Provide the [X, Y] coordinate of the cell's center where the given text is located.  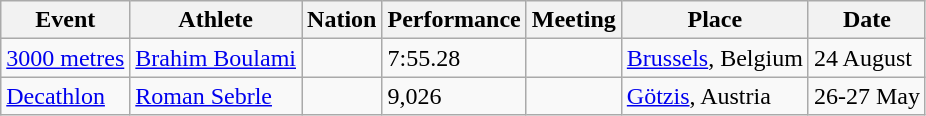
Götzis, Austria [714, 96]
Date [866, 20]
7:55.28 [454, 58]
Decathlon [66, 96]
Brahim Boulami [216, 58]
Event [66, 20]
3000 metres [66, 58]
Roman Sebrle [216, 96]
26-27 May [866, 96]
Nation [342, 20]
24 August [866, 58]
Brussels, Belgium [714, 58]
9,026 [454, 96]
Place [714, 20]
Meeting [574, 20]
Athlete [216, 20]
Performance [454, 20]
